Find where the given text appears and provide that cell's center as [x, y] coordinate. 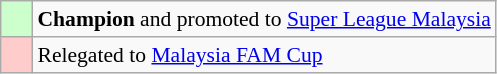
Relegated to Malaysia FAM Cup [264, 55]
Champion and promoted to Super League Malaysia [264, 19]
